Scan for the cell matching the given text and deliver its (X, Y) coordinate at center. 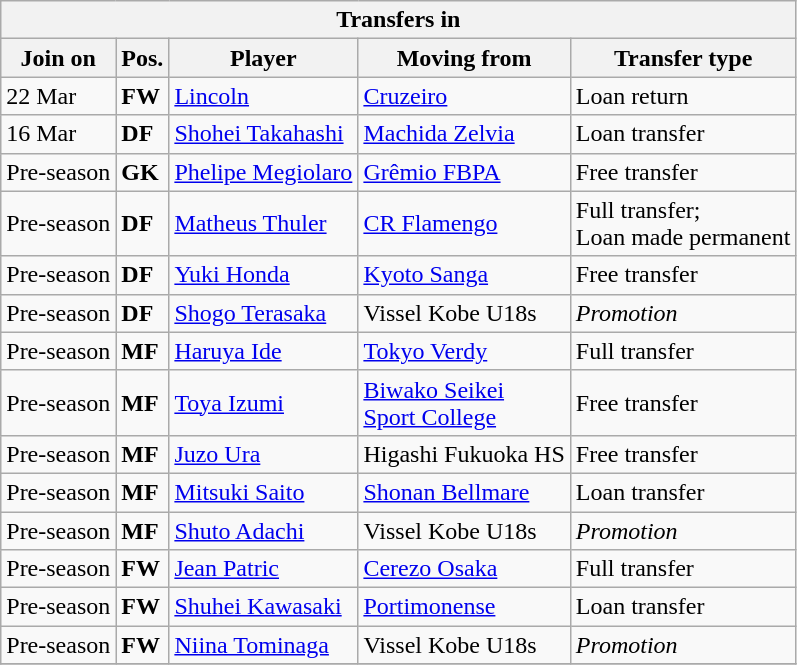
Phelipe Megiolaro (264, 172)
Full transfer; Loan made permanent (683, 224)
Moving from (464, 58)
Kyoto Sanga (464, 275)
Join on (58, 58)
Transfer type (683, 58)
Biwako SeikeiSport College (464, 402)
CR Flamengo (464, 224)
Player (264, 58)
Cruzeiro (464, 96)
Lincoln (264, 96)
Jean Patric (264, 569)
Cerezo Osaka (464, 569)
Shuto Adachi (264, 531)
Tokyo Verdy (464, 351)
Pos. (142, 58)
Machida Zelvia (464, 134)
Juzo Ura (264, 454)
Higashi Fukuoka HS (464, 454)
Shohei Takahashi (264, 134)
16 Mar (58, 134)
22 Mar (58, 96)
Haruya Ide (264, 351)
Grêmio FBPA (464, 172)
GK (142, 172)
Yuki Honda (264, 275)
Niina Tominaga (264, 645)
Shuhei Kawasaki (264, 607)
Transfers in (398, 20)
Loan return (683, 96)
Shogo Terasaka (264, 313)
Portimonense (464, 607)
Shonan Bellmare (464, 492)
Mitsuki Saito (264, 492)
Toya Izumi (264, 402)
Matheus Thuler (264, 224)
